Determine the [x, y] coordinate at the center of the cell enclosing the given text.  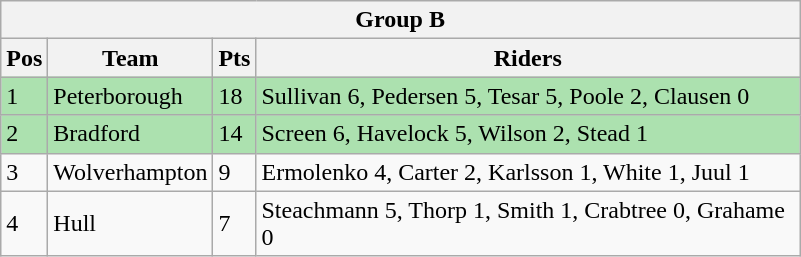
Screen 6, Havelock 5, Wilson 2, Stead 1 [528, 134]
2 [24, 134]
Hull [130, 224]
Ermolenko 4, Carter 2, Karlsson 1, White 1, Juul 1 [528, 172]
Sullivan 6, Pedersen 5, Tesar 5, Poole 2, Clausen 0 [528, 96]
1 [24, 96]
Steachmann 5, Thorp 1, Smith 1, Crabtree 0, Grahame 0 [528, 224]
Team [130, 58]
Peterborough [130, 96]
4 [24, 224]
Wolverhampton [130, 172]
Pts [234, 58]
18 [234, 96]
Pos [24, 58]
7 [234, 224]
Bradford [130, 134]
9 [234, 172]
Riders [528, 58]
3 [24, 172]
Group B [400, 20]
14 [234, 134]
